Search for the cell housing the specified text and yield its (x, y) center coordinate. 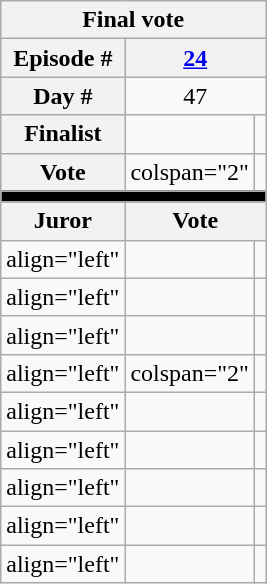
47 (196, 96)
Episode # (63, 58)
Juror (63, 221)
Final vote (134, 20)
24 (196, 58)
Day # (63, 96)
Finalist (63, 134)
